For the text-containing cell, return its midpoint in (X, Y) coordinate format. 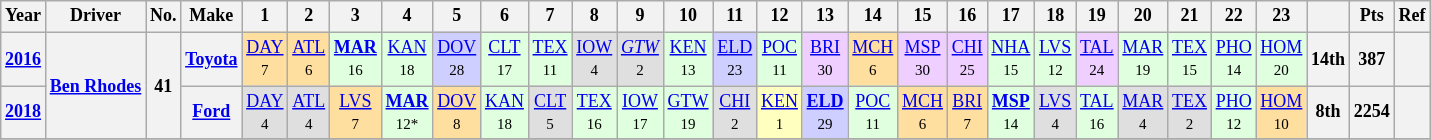
BRI7 (967, 113)
2016 (24, 59)
18 (1056, 16)
IOW17 (640, 113)
11 (735, 16)
BRI30 (825, 59)
5 (457, 16)
13 (825, 16)
3 (356, 16)
1 (265, 16)
DOV28 (457, 59)
ELD29 (825, 113)
ATL6 (309, 59)
HOM20 (1282, 59)
No. (164, 16)
TEX11 (550, 59)
4 (407, 16)
Toyota (212, 59)
TAL16 (1097, 113)
MSP30 (923, 59)
19 (1097, 16)
TEX15 (1190, 59)
16 (967, 16)
23 (1282, 16)
KEN13 (688, 59)
MAR16 (356, 59)
MSP14 (1011, 113)
LVS7 (356, 113)
14th (1328, 59)
CLT5 (550, 113)
7 (550, 16)
TAL24 (1097, 59)
2254 (1372, 113)
2 (309, 16)
MAR4 (1143, 113)
IOW4 (594, 59)
387 (1372, 59)
KEN1 (780, 113)
NHA15 (1011, 59)
Year (24, 16)
PHO12 (1234, 113)
21 (1190, 16)
8 (594, 16)
Ref (1412, 16)
LVS4 (1056, 113)
15 (923, 16)
22 (1234, 16)
Driver (95, 16)
DOV8 (457, 113)
GTW19 (688, 113)
Pts (1372, 16)
CHI2 (735, 113)
10 (688, 16)
TEX2 (1190, 113)
12 (780, 16)
GTW2 (640, 59)
2018 (24, 113)
20 (1143, 16)
DAY7 (265, 59)
6 (505, 16)
PHO14 (1234, 59)
CLT17 (505, 59)
9 (640, 16)
8th (1328, 113)
ATL4 (309, 113)
MAR12* (407, 113)
Ford (212, 113)
CHI25 (967, 59)
Ben Rhodes (95, 86)
LVS12 (1056, 59)
DAY4 (265, 113)
TEX16 (594, 113)
17 (1011, 16)
HOM10 (1282, 113)
MAR19 (1143, 59)
ELD23 (735, 59)
14 (873, 16)
41 (164, 86)
Make (212, 16)
